Output the (x, y) coordinate of the center of the cell containing the given text.  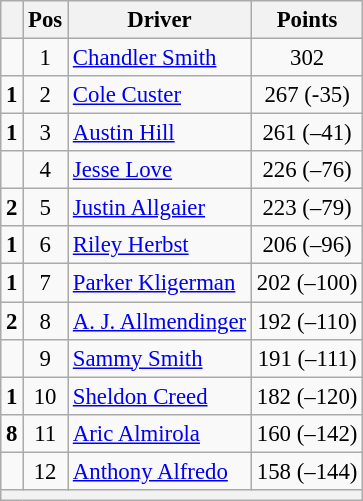
9 (46, 358)
Jesse Love (160, 170)
4 (46, 170)
226 (–76) (306, 170)
191 (–111) (306, 358)
Anthony Alfredo (160, 471)
Driver (160, 20)
302 (306, 58)
3 (46, 133)
11 (46, 433)
223 (–79) (306, 208)
192 (–110) (306, 321)
Aric Almirola (160, 433)
7 (46, 283)
10 (46, 396)
202 (–100) (306, 283)
Cole Custer (160, 95)
158 (–144) (306, 471)
Justin Allgaier (160, 208)
Parker Kligerman (160, 283)
Pos (46, 20)
Chandler Smith (160, 58)
160 (–142) (306, 433)
Sheldon Creed (160, 396)
5 (46, 208)
Riley Herbst (160, 245)
Austin Hill (160, 133)
182 (–120) (306, 396)
A. J. Allmendinger (160, 321)
Sammy Smith (160, 358)
261 (–41) (306, 133)
6 (46, 245)
267 (-35) (306, 95)
Points (306, 20)
206 (–96) (306, 245)
12 (46, 471)
